Locate the cell with the specified text and output its [X, Y] center coordinate. 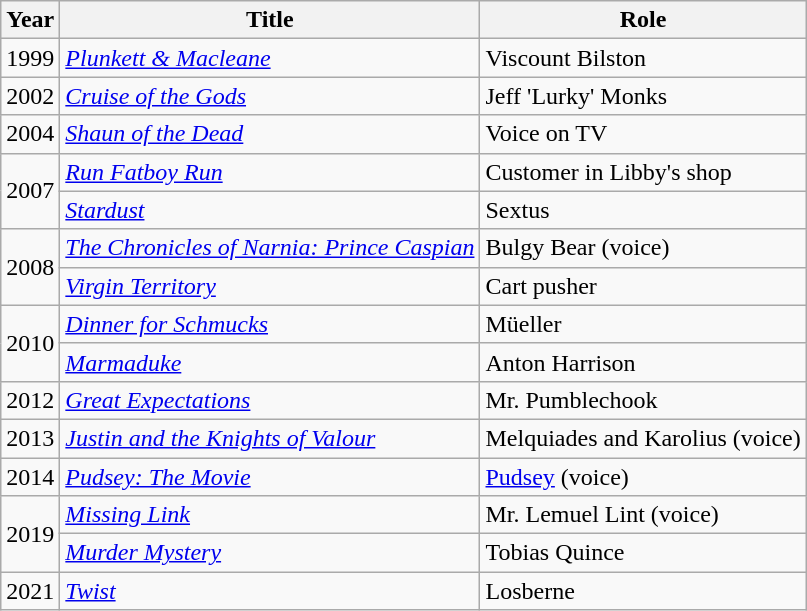
Jeff 'Lurky' Monks [643, 96]
Melquiades and Karolius (voice) [643, 438]
Plunkett & Macleane [270, 58]
Voice on TV [643, 134]
Justin and the Knights of Valour [270, 438]
Great Expectations [270, 400]
2002 [30, 96]
2008 [30, 267]
Mr. Pumblechook [643, 400]
Missing Link [270, 515]
Pudsey: The Movie [270, 477]
Shaun of the Dead [270, 134]
Murder Mystery [270, 553]
Sextus [643, 210]
Anton Harrison [643, 362]
2014 [30, 477]
Marmaduke [270, 362]
2013 [30, 438]
The Chronicles of Narnia: Prince Caspian [270, 248]
Bulgy Bear (voice) [643, 248]
2004 [30, 134]
2012 [30, 400]
Customer in Libby's shop [643, 172]
2019 [30, 534]
Losberne [643, 591]
2021 [30, 591]
Twist [270, 591]
Run Fatboy Run [270, 172]
2007 [30, 191]
Role [643, 20]
Year [30, 20]
Tobias Quince [643, 553]
2010 [30, 343]
Stardust [270, 210]
Title [270, 20]
Cart pusher [643, 286]
Müeller [643, 324]
Pudsey (voice) [643, 477]
Dinner for Schmucks [270, 324]
1999 [30, 58]
Cruise of the Gods [270, 96]
Viscount Bilston [643, 58]
Virgin Territory [270, 286]
Mr. Lemuel Lint (voice) [643, 515]
